Extract the (X, Y) coordinate from the center of the cell holding the provided text.  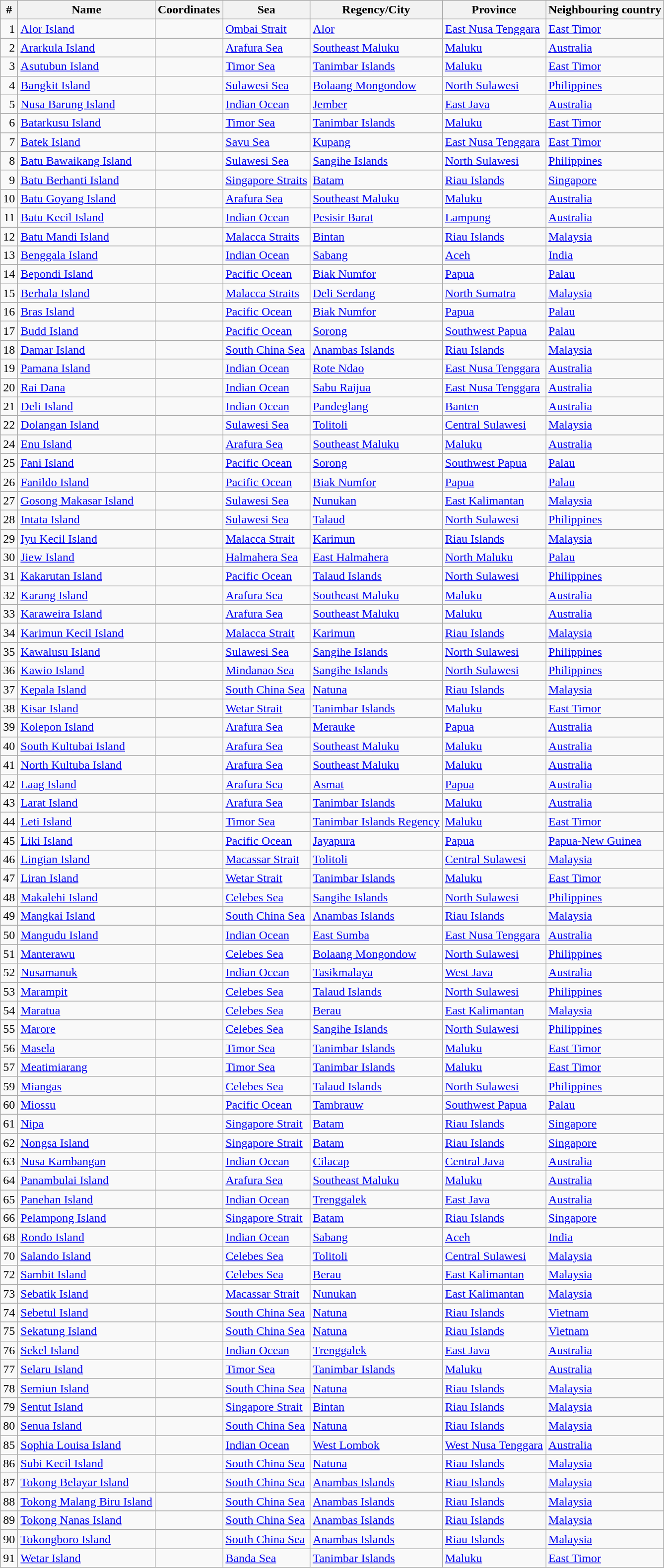
32 (9, 595)
4 (9, 85)
Nusa Barung Island (86, 104)
Pelampong Island (86, 1218)
36 (9, 671)
17 (9, 331)
21 (9, 406)
Dolangan Island (86, 425)
54 (9, 1010)
Mangkai Island (86, 916)
Selaru Island (86, 1369)
87 (9, 1483)
Semiun Island (86, 1388)
Gosong Makasar Island (86, 501)
5 (9, 104)
Lingian Island (86, 860)
80 (9, 1426)
Name (86, 10)
56 (9, 1048)
73 (9, 1294)
38 (9, 708)
Banda Sea (266, 1558)
Sea (266, 10)
51 (9, 954)
35 (9, 652)
Laag Island (86, 784)
43 (9, 803)
42 (9, 784)
Masela (86, 1048)
Sentut Island (86, 1407)
Tokong Malang Biru Island (86, 1502)
Halmahera Sea (266, 558)
Batu Mandi Island (86, 237)
Meatimiarang (86, 1067)
Sebatik Island (86, 1294)
Karimun Kecil Island (86, 633)
90 (9, 1539)
55 (9, 1029)
52 (9, 973)
Panambulai Island (86, 1181)
Liki Island (86, 841)
8 (9, 161)
Nusa Kambangan (86, 1162)
Salando Island (86, 1256)
9 (9, 180)
2 (9, 48)
West Lombok (376, 1445)
Makalehi Island (86, 897)
Cilacap (376, 1162)
Batu Goyang Island (86, 198)
10 (9, 198)
77 (9, 1369)
Miossu (86, 1105)
41 (9, 765)
25 (9, 463)
88 (9, 1502)
Asutubun Island (86, 66)
North Kultuba Island (86, 765)
Pesisir Barat (376, 217)
13 (9, 255)
86 (9, 1464)
6 (9, 123)
28 (9, 519)
Subi Kecil Island (86, 1464)
Karang Island (86, 595)
76 (9, 1350)
Sambit Island (86, 1275)
31 (9, 576)
14 (9, 274)
Pandeglang (376, 406)
Batu Bawaikang Island (86, 161)
Maratua (86, 1010)
Mindanao Sea (266, 671)
34 (9, 633)
Rondo Island (86, 1237)
Jember (376, 104)
Merauke (376, 727)
North Sumatra (494, 293)
Alor Island (86, 29)
91 (9, 1558)
Tokong Belayar Island (86, 1483)
Nipa (86, 1124)
Papua-New Guinea (605, 841)
18 (9, 350)
Sekel Island (86, 1350)
26 (9, 482)
Wetar Island (86, 1558)
Deli Serdang (376, 293)
Fani Island (86, 463)
49 (9, 916)
19 (9, 369)
South Kultubai Island (86, 746)
Kisar Island (86, 708)
79 (9, 1407)
Budd Island (86, 331)
Kawalusu Island (86, 652)
Central Java (494, 1162)
72 (9, 1275)
Enu Island (86, 444)
Nongsa Island (86, 1142)
Asmat (376, 784)
East Halmahera (376, 558)
59 (9, 1086)
Benggala Island (86, 255)
Sebetul Island (86, 1313)
Liran Island (86, 878)
Leti Island (86, 821)
1 (9, 29)
46 (9, 860)
Sophia Louisa Island (86, 1445)
12 (9, 237)
60 (9, 1105)
West Nusa Tenggara (494, 1445)
Mangudu Island (86, 935)
Batu Berhanti Island (86, 180)
East Sumba (376, 935)
Kawio Island (86, 671)
Kepala Island (86, 690)
Talaud (376, 519)
Sekatung Island (86, 1331)
Kakarutan Island (86, 576)
Tanimbar Islands Regency (376, 821)
78 (9, 1388)
64 (9, 1181)
Miangas (86, 1086)
Batarkusu Island (86, 123)
16 (9, 312)
24 (9, 444)
Tokongboro Island (86, 1539)
37 (9, 690)
68 (9, 1237)
11 (9, 217)
22 (9, 425)
Kolepon Island (86, 727)
Tambrauw (376, 1105)
20 (9, 387)
Berhala Island (86, 293)
Panehan Island (86, 1199)
Batu Kecil Island (86, 217)
Sabu Raijua (376, 387)
Lampung (494, 217)
Alor (376, 29)
Tasikmalaya (376, 973)
15 (9, 293)
30 (9, 558)
Batek Island (86, 142)
Bras Island (86, 312)
74 (9, 1313)
Marampit (86, 992)
Tokong Nanas Island (86, 1520)
39 (9, 727)
Fanildo Island (86, 482)
65 (9, 1199)
Ararkula Island (86, 48)
Karaweira Island (86, 614)
75 (9, 1331)
Province (494, 10)
3 (9, 66)
70 (9, 1256)
62 (9, 1142)
27 (9, 501)
47 (9, 878)
29 (9, 538)
Regency/City (376, 10)
Pamana Island (86, 369)
Jayapura (376, 841)
Deli Island (86, 406)
Bepondi Island (86, 274)
Neighbouring country (605, 10)
Banten (494, 406)
Marore (86, 1029)
Larat Island (86, 803)
Bangkit Island (86, 85)
33 (9, 614)
53 (9, 992)
57 (9, 1067)
North Maluku (494, 558)
# (9, 10)
Ombai Strait (266, 29)
Nusamanuk (86, 973)
66 (9, 1218)
89 (9, 1520)
45 (9, 841)
44 (9, 821)
50 (9, 935)
Coordinates (189, 10)
40 (9, 746)
Savu Sea (266, 142)
Rai Dana (86, 387)
Damar Island (86, 350)
Manterawu (86, 954)
Senua Island (86, 1426)
Iyu Kecil Island (86, 538)
Singapore Straits (266, 180)
48 (9, 897)
63 (9, 1162)
Jiew Island (86, 558)
7 (9, 142)
61 (9, 1124)
Kupang (376, 142)
Intata Island (86, 519)
85 (9, 1445)
Rote Ndao (376, 369)
West Java (494, 973)
